Scan for the cell matching the given text and deliver its [x, y] coordinate at center. 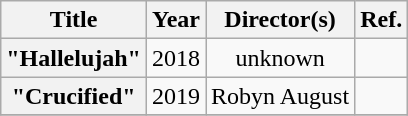
Robyn August [280, 96]
2019 [176, 96]
Director(s) [280, 20]
Year [176, 20]
Ref. [382, 20]
2018 [176, 58]
"Crucified" [74, 96]
Title [74, 20]
"Hallelujah" [74, 58]
unknown [280, 58]
